From the cell containing the given text, extract its center point as (X, Y) coordinate. 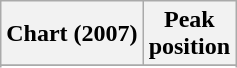
Chart (2007) (72, 34)
Peakposition (189, 34)
